Search for the cell housing the specified text and yield its [X, Y] center coordinate. 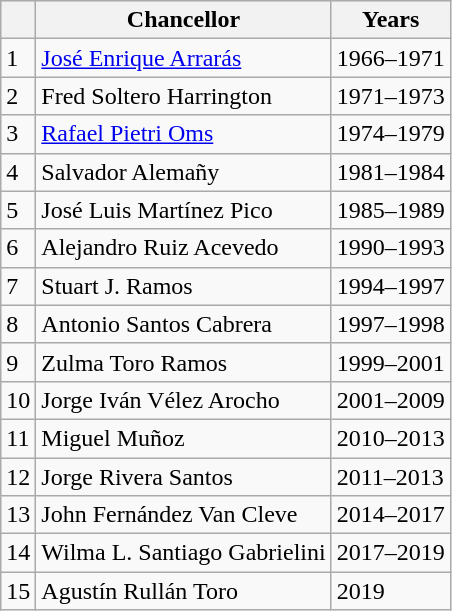
Antonio Santos Cabrera [184, 324]
3 [18, 134]
José Enrique Arrarás [184, 58]
1999–2001 [390, 362]
1981–1984 [390, 172]
13 [18, 515]
1990–1993 [390, 248]
José Luis Martínez Pico [184, 210]
1985–1989 [390, 210]
Chancellor [184, 20]
2 [18, 96]
7 [18, 286]
Years [390, 20]
Wilma L. Santiago Gabrielini [184, 553]
Jorge Rivera Santos [184, 477]
Zulma Toro Ramos [184, 362]
4 [18, 172]
11 [18, 438]
2017–2019 [390, 553]
10 [18, 400]
2001–2009 [390, 400]
1971–1973 [390, 96]
6 [18, 248]
Fred Soltero Harrington [184, 96]
Salvador Alemañy [184, 172]
John Fernández Van Cleve [184, 515]
2014–2017 [390, 515]
8 [18, 324]
1994–1997 [390, 286]
12 [18, 477]
1 [18, 58]
9 [18, 362]
15 [18, 591]
5 [18, 210]
Stuart J. Ramos [184, 286]
2019 [390, 591]
Jorge Iván Vélez Arocho [184, 400]
Miguel Muñoz [184, 438]
1997–1998 [390, 324]
2011–2013 [390, 477]
1966–1971 [390, 58]
Alejandro Ruiz Acevedo [184, 248]
Agustín Rullán Toro [184, 591]
2010–2013 [390, 438]
1974–1979 [390, 134]
14 [18, 553]
Rafael Pietri Oms [184, 134]
